Determine the (x, y) coordinate at the center of the cell enclosing the given text.  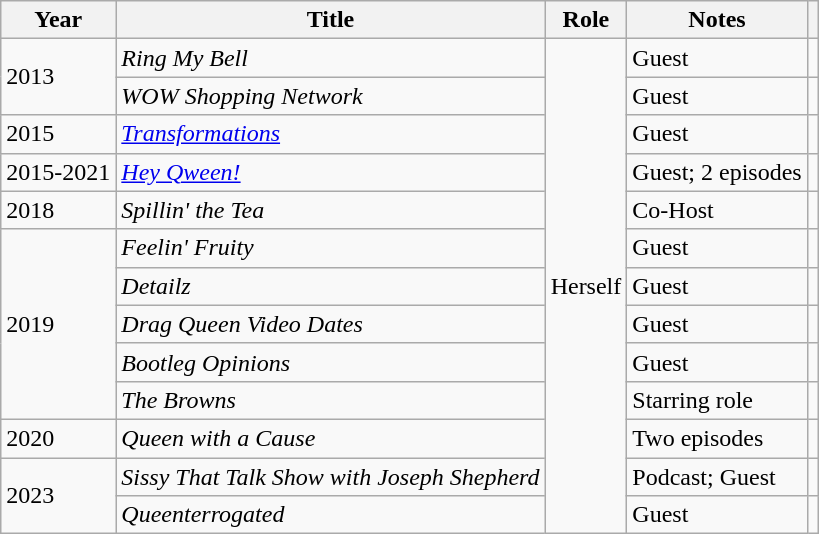
Role (586, 20)
Sissy That Talk Show with Joseph Shepherd (330, 477)
Spillin' the Tea (330, 210)
Transformations (330, 134)
Feelin' Fruity (330, 248)
2023 (58, 496)
Co-Host (717, 210)
WOW Shopping Network (330, 96)
Podcast; Guest (717, 477)
Bootleg Opinions (330, 362)
2015-2021 (58, 172)
Guest; 2 episodes (717, 172)
Detailz (330, 286)
Herself (586, 286)
Ring My Bell (330, 58)
Drag Queen Video Dates (330, 324)
Two episodes (717, 438)
Queenterrogated (330, 515)
Notes (717, 20)
2013 (58, 77)
Hey Qween! (330, 172)
Queen with a Cause (330, 438)
The Browns (330, 400)
Title (330, 20)
2015 (58, 134)
2018 (58, 210)
2020 (58, 438)
Year (58, 20)
Starring role (717, 400)
2019 (58, 324)
